Provide the [X, Y] coordinate of the cell's center where the given text is located.  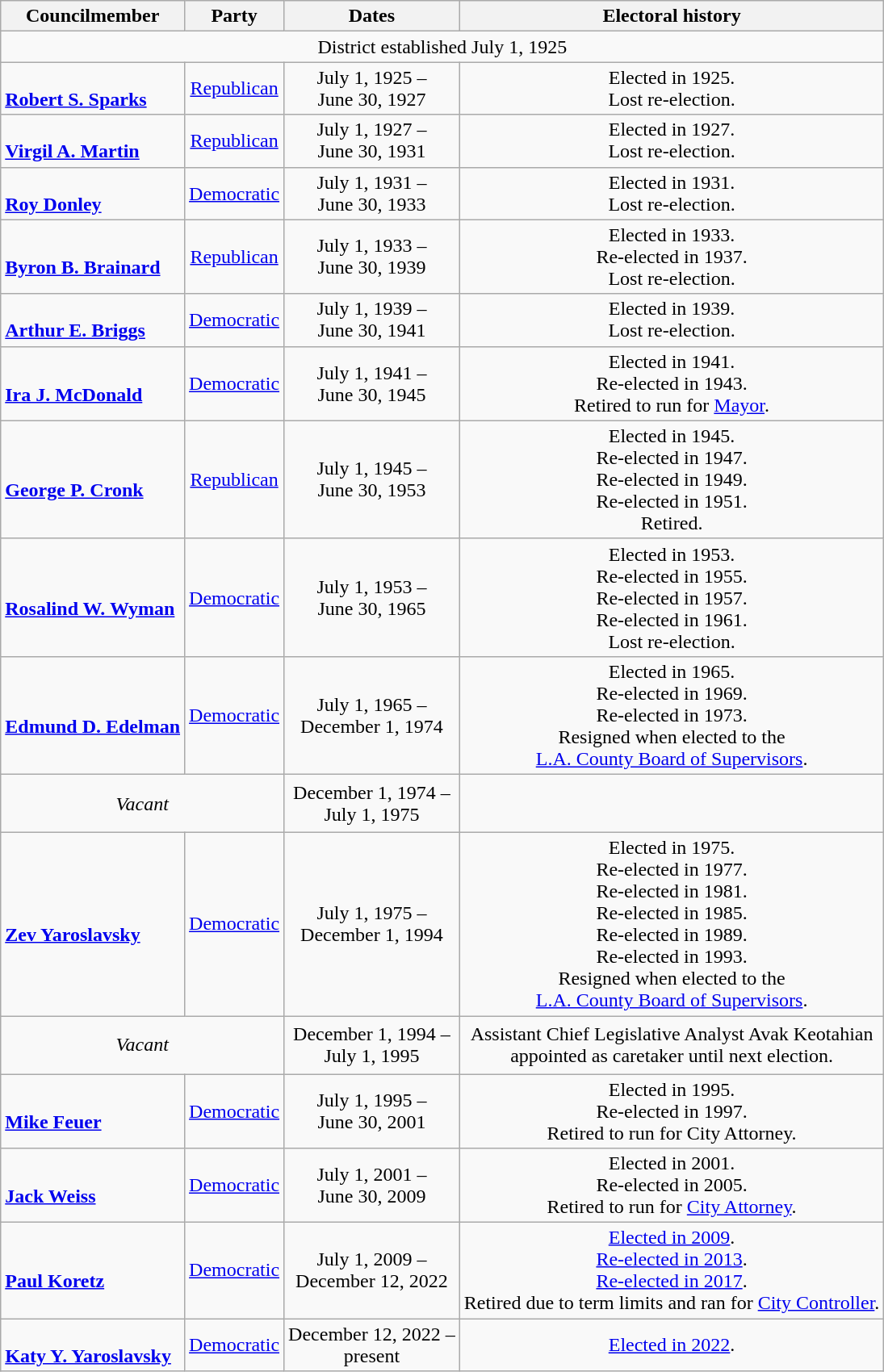
July 1, 1995 – June 30, 2001 [372, 1111]
Elected in 1933. Re-elected in 1937. Lost re-election. [672, 257]
Party [234, 16]
July 1, 2001 – June 30, 2009 [372, 1186]
Elected in 2022. [672, 1345]
July 1, 1925 – June 30, 1927 [372, 89]
July 1, 1931 – June 30, 1933 [372, 194]
July 1, 2009 – December 12, 2022 [372, 1270]
Byron B. Brainard [93, 257]
Jack Weiss [93, 1186]
Virgil A. Martin [93, 140]
Roy Donley [93, 194]
July 1, 1941 – June 30, 1945 [372, 383]
Elected in 1953. Re-elected in 1955. Re-elected in 1957. Re-elected in 1961. Lost re-election. [672, 597]
July 1, 1945 – June 30, 1953 [372, 479]
Elected in 1925. Lost re-election. [672, 89]
Councilmember [93, 16]
July 1, 1975 – December 1, 1994 [372, 923]
July 1, 1933 – June 30, 1939 [372, 257]
Ira J. McDonald [93, 383]
Elected in 2001. Re-elected in 2005. Retired to run for City Attorney. [672, 1186]
July 1, 1953 – June 30, 1965 [372, 597]
Edmund D. Edelman [93, 715]
July 1, 1927 – June 30, 1931 [372, 140]
July 1, 1939 – June 30, 1941 [372, 320]
Zev Yaroslavsky [93, 923]
July 1, 1965 – December 1, 1974 [372, 715]
December 1, 1974 – July 1, 1975 [372, 803]
December 12, 2022 –present [372, 1345]
Elected in 1941. Re-elected in 1943. Retired to run for Mayor. [672, 383]
December 1, 1994 – July 1, 1995 [372, 1044]
Rosalind W. Wyman [93, 597]
Arthur E. Briggs [93, 320]
Elected in 1965. Re-elected in 1969. Re-elected in 1973. Resigned when elected to the L.A. County Board of Supervisors. [672, 715]
District established July 1, 1925 [442, 47]
Mike Feuer [93, 1111]
George P. Cronk [93, 479]
Katy Y. Yaroslavsky [93, 1345]
Elected in 1995. Re-elected in 1997. Retired to run for City Attorney. [672, 1111]
Paul Koretz [93, 1270]
Electoral history [672, 16]
Elected in 1939. Lost re-election. [672, 320]
Assistant Chief Legislative Analyst Avak Keotahian appointed as caretaker until next election. [672, 1044]
Elected in 1927. Lost re-election. [672, 140]
Dates [372, 16]
Elected in 1945. Re-elected in 1947. Re-elected in 1949. Re-elected in 1951. Retired. [672, 479]
Robert S. Sparks [93, 89]
Elected in 1931. Lost re-election. [672, 194]
Elected in 2009. Re-elected in 2013. Re-elected in 2017. Retired due to term limits and ran for City Controller. [672, 1270]
